Provide the [x, y] coordinate of the cell's center where the given text is located.  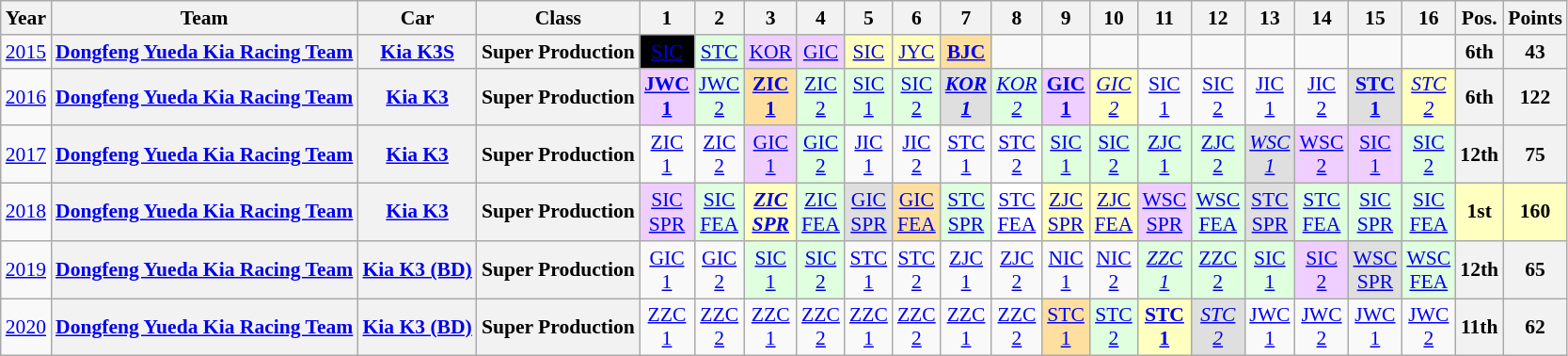
JYC [916, 52]
KOR [770, 52]
62 [1535, 328]
10 [1114, 18]
160 [1535, 213]
Class [559, 18]
9 [1067, 18]
Team [204, 18]
NIC1 [1067, 269]
122 [1535, 96]
11 [1164, 18]
Car [417, 18]
2020 [26, 328]
KOR2 [1016, 96]
15 [1375, 18]
ZICSPR [770, 213]
KOR1 [967, 96]
2016 [26, 96]
4 [820, 18]
GICFEA [916, 213]
STC [719, 52]
13 [1270, 18]
3 [770, 18]
Points [1535, 18]
BJC [967, 52]
ZJCFEA [1114, 213]
2019 [26, 269]
2017 [26, 154]
16 [1428, 18]
5 [869, 18]
11th [1479, 328]
1st [1479, 213]
ZJCSPR [1067, 213]
2 [719, 18]
6 [916, 18]
2018 [26, 213]
GICSPR [869, 213]
1 [667, 18]
2015 [26, 52]
75 [1535, 154]
43 [1535, 52]
14 [1323, 18]
12 [1217, 18]
WSC2 [1323, 154]
Year [26, 18]
WSC1 [1270, 154]
65 [1535, 269]
Pos. [1479, 18]
Kia K3S [417, 52]
7 [967, 18]
GIC [820, 52]
NIC2 [1114, 269]
ZICFEA [820, 213]
8 [1016, 18]
